Find where the given text appears and provide that cell's center as (X, Y) coordinate. 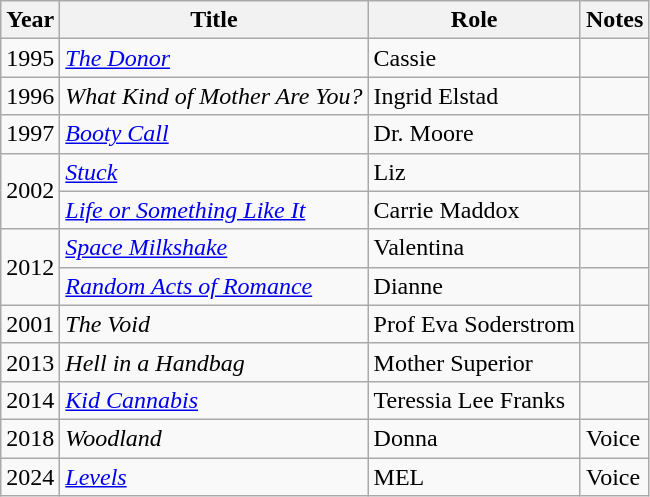
2024 (30, 477)
Life or Something Like It (214, 210)
Dianne (474, 286)
2001 (30, 324)
Ingrid Elstad (474, 96)
1996 (30, 96)
Year (30, 20)
1997 (30, 134)
Levels (214, 477)
Carrie Maddox (474, 210)
Role (474, 20)
2012 (30, 267)
2014 (30, 400)
Kid Cannabis (214, 400)
Teressia Lee Franks (474, 400)
2013 (30, 362)
Dr. Moore (474, 134)
Liz (474, 172)
The Donor (214, 58)
Random Acts of Romance (214, 286)
Hell in a Handbag (214, 362)
Mother Superior (474, 362)
Cassie (474, 58)
Stuck (214, 172)
Title (214, 20)
2002 (30, 191)
Notes (614, 20)
Valentina (474, 248)
Woodland (214, 438)
Space Milkshake (214, 248)
Donna (474, 438)
What Kind of Mother Are You? (214, 96)
1995 (30, 58)
The Void (214, 324)
Booty Call (214, 134)
2018 (30, 438)
MEL (474, 477)
Prof Eva Soderstrom (474, 324)
